Return the [X, Y] coordinate for the center point of the cell that contains the specified text.  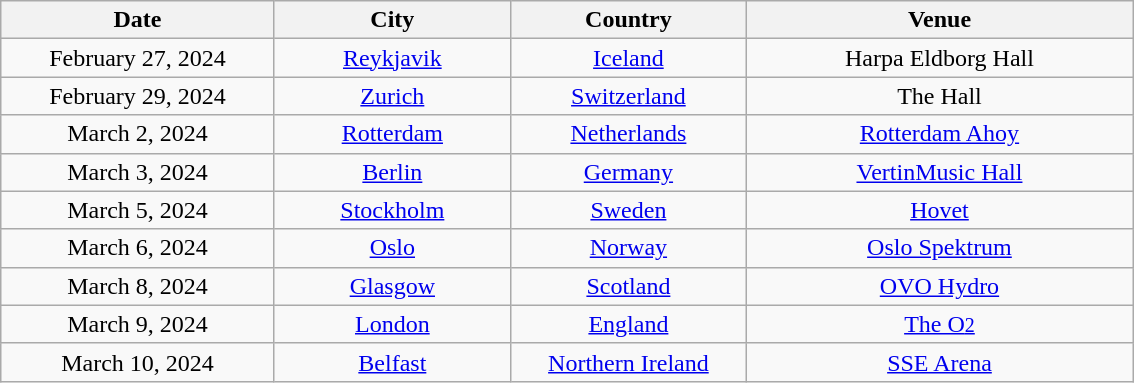
Sweden [628, 210]
Scotland [628, 286]
Norway [628, 248]
February 29, 2024 [138, 96]
The O2 [939, 324]
Reykjavik [392, 58]
Netherlands [628, 134]
March 10, 2024 [138, 362]
Glasgow [392, 286]
OVO Hydro [939, 286]
London [392, 324]
March 3, 2024 [138, 172]
Northern Ireland [628, 362]
SSE Arena [939, 362]
Belfast [392, 362]
Berlin [392, 172]
Oslo [392, 248]
Stockholm [392, 210]
Venue [939, 20]
City [392, 20]
The Hall [939, 96]
Zurich [392, 96]
Date [138, 20]
Hovet [939, 210]
England [628, 324]
Country [628, 20]
March 9, 2024 [138, 324]
Rotterdam [392, 134]
Oslo Spektrum [939, 248]
February 27, 2024 [138, 58]
Iceland [628, 58]
March 6, 2024 [138, 248]
March 5, 2024 [138, 210]
March 2, 2024 [138, 134]
Rotterdam Ahoy [939, 134]
VertinMusic Hall [939, 172]
Germany [628, 172]
Switzerland [628, 96]
Harpa Eldborg Hall [939, 58]
March 8, 2024 [138, 286]
